Find where the given text appears and provide that cell's center as (X, Y) coordinate. 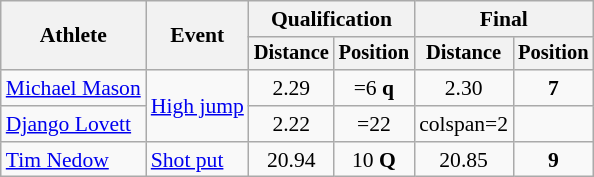
Final (504, 19)
colspan=2 (464, 124)
High jump (198, 106)
2.30 (464, 88)
2.29 (292, 88)
Event (198, 36)
2.22 (292, 124)
7 (553, 88)
Qualification (332, 19)
Michael Mason (74, 88)
=22 (374, 124)
=6 q (374, 88)
Athlete (74, 36)
Django Lovett (74, 124)
